Return the (X, Y) coordinate for the center point of the cell that contains the specified text.  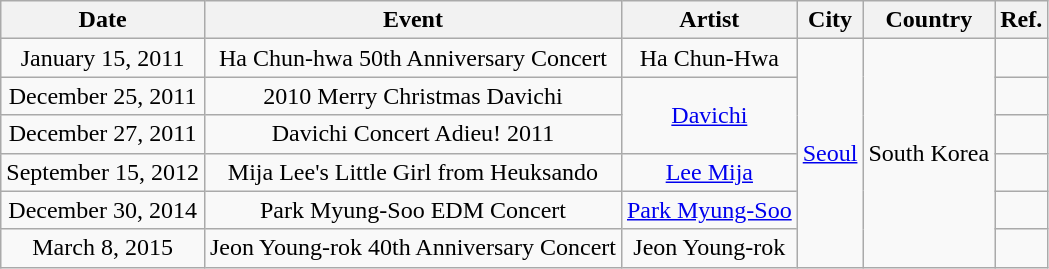
Jeon Young-rok (709, 248)
Davichi Concert Adieu! 2011 (412, 134)
Lee Mija (709, 172)
South Korea (929, 153)
Jeon Young-rok 40th Anniversary Concert (412, 248)
Park Myung-Soo (709, 210)
December 25, 2011 (103, 96)
December 30, 2014 (103, 210)
Seoul (830, 153)
Ref. (1022, 20)
Country (929, 20)
2010 Merry Christmas Davichi (412, 96)
Event (412, 20)
January 15, 2011 (103, 58)
Davichi (709, 115)
September 15, 2012 (103, 172)
Mija Lee's Little Girl from Heuksando (412, 172)
Ha Chun-hwa 50th Anniversary Concert (412, 58)
Ha Chun-Hwa (709, 58)
City (830, 20)
March 8, 2015 (103, 248)
Park Myung-Soo EDM Concert (412, 210)
December 27, 2011 (103, 134)
Artist (709, 20)
Date (103, 20)
